Locate the cell with the specified text and output its (X, Y) center coordinate. 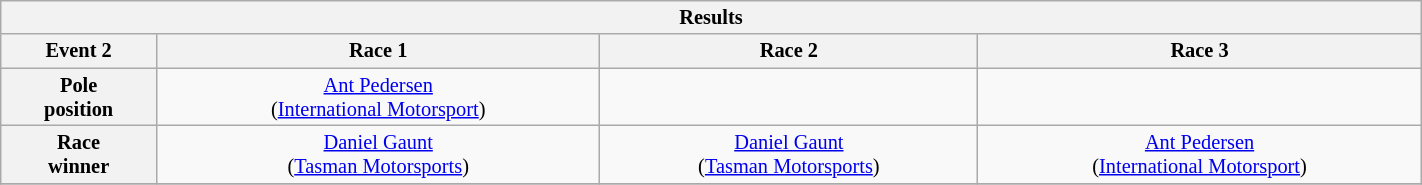
Results (711, 17)
Poleposition (79, 97)
Racewinner (79, 154)
Race 1 (378, 51)
Race 3 (1200, 51)
Event 2 (79, 51)
Race 2 (789, 51)
